From the cell containing the given text, extract its center point as (X, Y) coordinate. 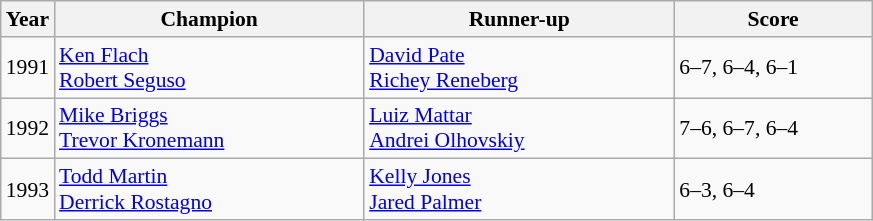
Mike Briggs Trevor Kronemann (209, 128)
Year (28, 19)
1992 (28, 128)
Ken Flach Robert Seguso (209, 68)
Todd Martin Derrick Rostagno (209, 190)
Score (773, 19)
Kelly Jones Jared Palmer (519, 190)
1993 (28, 190)
1991 (28, 68)
Runner-up (519, 19)
6–3, 6–4 (773, 190)
Luiz Mattar Andrei Olhovskiy (519, 128)
Champion (209, 19)
7–6, 6–7, 6–4 (773, 128)
6–7, 6–4, 6–1 (773, 68)
David Pate Richey Reneberg (519, 68)
